Return the (X, Y) coordinate for the center point of the cell that contains the specified text.  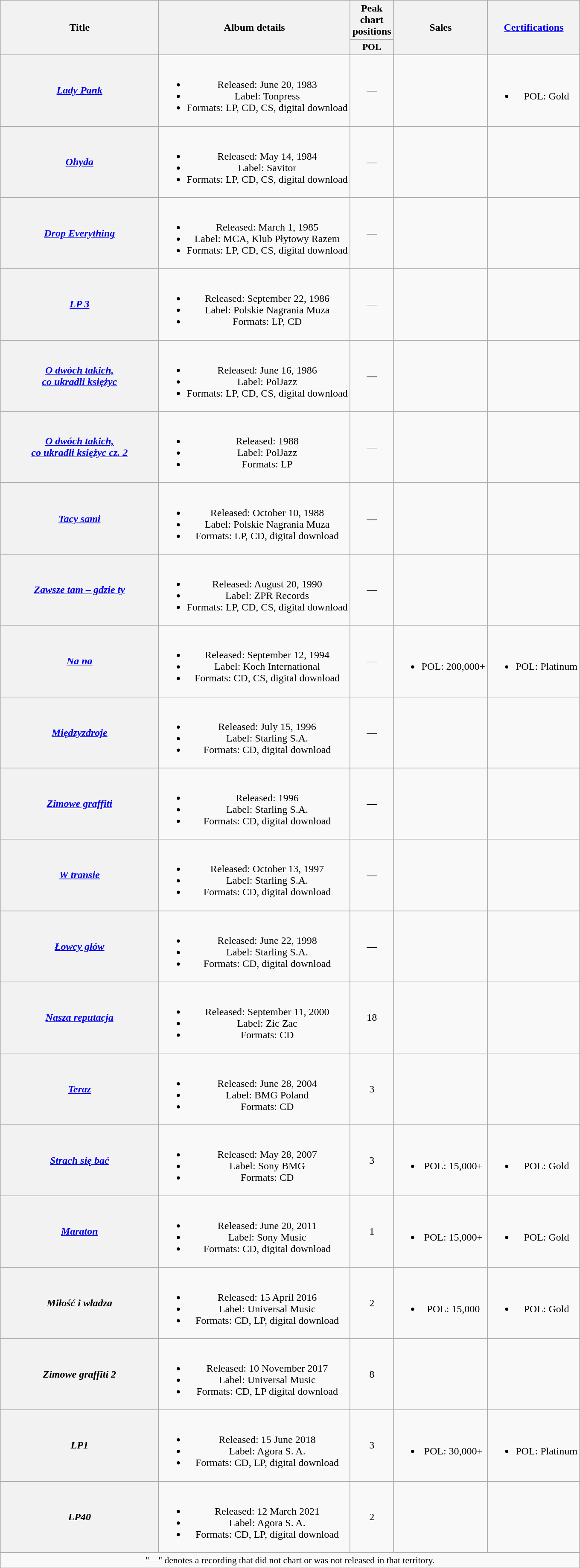
Międzyzdroje (79, 733)
O dwóch takich,co ukradli księżyc (79, 376)
Released: 15 April 2016Label: Universal MusicFormats: CD, LP, digital download (254, 1303)
Released: September 12, 1994Label: Koch InternationalFormats: CD, CS, digital download (254, 661)
POL (372, 47)
Released: June 20, 2011Label: Sony MusicFormats: CD, digital download (254, 1231)
Released: 12 March 2021Label: Agora S. A.Formats: CD, LP, digital download (254, 1517)
Released: September 22, 1986Label: Polskie Nagrania MuzaFormats: LP, CD (254, 305)
Zawsze tam – gdzie ty (79, 590)
LP 3 (79, 305)
Maraton (79, 1231)
Tacy sami (79, 518)
Na na (79, 661)
Certifications (534, 28)
18 (372, 1018)
Released: 10 November 2017Label: Universal MusicFormats: CD, LP digital download (254, 1375)
Released: June 28, 2004Label: BMG PolandFormats: CD (254, 1089)
Released: May 28, 2007Label: Sony BMGFormats: CD (254, 1160)
LP1 (79, 1445)
Album details (254, 28)
Nasza reputacja (79, 1018)
Released: October 13, 1997Label: Starling S.A.Formats: CD, digital download (254, 875)
Ohyda (79, 162)
POL: 15,000 (440, 1303)
Released: 1996Label: Starling S.A.Formats: CD, digital download (254, 803)
Łowcy głów (79, 946)
Miłość i władza (79, 1303)
POL: 200,000+ (440, 661)
Zimowe graffiti 2 (79, 1375)
Peak chart positions (372, 20)
Released: 1988Label: PolJazzFormats: LP (254, 447)
Sales (440, 28)
Released: July 15, 1996Label: Starling S.A.Formats: CD, digital download (254, 733)
Released: March 1, 1985Label: MCA, Klub Płytowy RazemFormats: LP, CD, CS, digital download (254, 233)
8 (372, 1375)
Released: June 16, 1986Label: PolJazzFormats: LP, CD, CS, digital download (254, 376)
Title (79, 28)
Released: 15 June 2018Label: Agora S. A.Formats: CD, LP, digital download (254, 1445)
Released: October 10, 1988Label: Polskie Nagrania MuzaFormats: LP, CD, digital download (254, 518)
Released: June 22, 1998Label: Starling S.A.Formats: CD, digital download (254, 946)
1 (372, 1231)
"—" denotes a recording that did not chart or was not released in that territory. (290, 1560)
LP40 (79, 1517)
POL: 30,000+ (440, 1445)
Teraz (79, 1089)
Released: August 20, 1990Label: ZPR RecordsFormats: LP, CD, CS, digital download (254, 590)
Lady Pank (79, 91)
Strach się bać (79, 1160)
Released: May 14, 1984Label: SavitorFormats: LP, CD, CS, digital download (254, 162)
W transie (79, 875)
Released: June 20, 1983Label: TonpressFormats: LP, CD, CS, digital download (254, 91)
Drop Everything (79, 233)
O dwóch takich,co ukradli księżyc cz. 2 (79, 447)
Released: September 11, 2000Label: Zic ZacFormats: CD (254, 1018)
Zimowe graffiti (79, 803)
